Output the (x, y) coordinate of the center of the cell containing the given text.  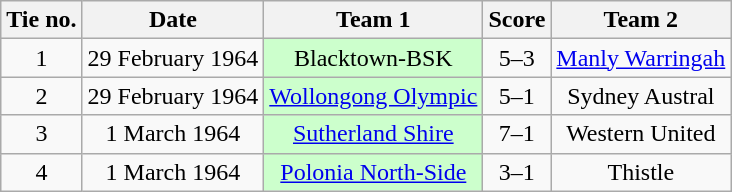
Polonia North-Side (374, 172)
2 (42, 96)
Thistle (641, 172)
Sydney Austral (641, 96)
Blacktown-BSK (374, 58)
5–1 (517, 96)
Sutherland Shire (374, 134)
3 (42, 134)
Score (517, 20)
1 (42, 58)
4 (42, 172)
Western United (641, 134)
Manly Warringah (641, 58)
5–3 (517, 58)
Date (173, 20)
Wollongong Olympic (374, 96)
Team 1 (374, 20)
Team 2 (641, 20)
Tie no. (42, 20)
3–1 (517, 172)
7–1 (517, 134)
